Pinpoint the cell where the given text exists, returning its (x, y) midpoint coordinate. 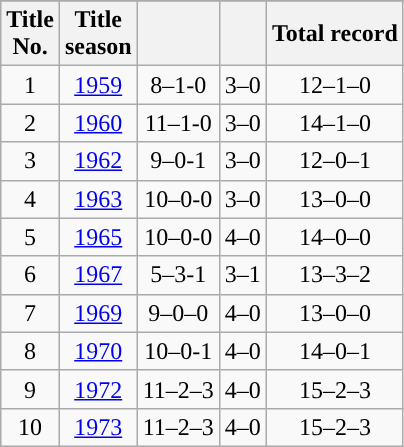
8 (30, 351)
13–3–2 (334, 275)
2 (30, 123)
14–1–0 (334, 123)
5–3-1 (178, 275)
1967 (98, 275)
8–1-0 (178, 85)
1969 (98, 313)
6 (30, 275)
10 (30, 427)
1960 (98, 123)
9–0–0 (178, 313)
1 (30, 85)
1970 (98, 351)
9–0-1 (178, 161)
3–1 (242, 275)
Total record (334, 34)
4 (30, 199)
12–1–0 (334, 85)
Title season (98, 34)
7 (30, 313)
1959 (98, 85)
14–0–1 (334, 351)
1963 (98, 199)
9 (30, 389)
14–0–0 (334, 237)
1972 (98, 389)
5 (30, 237)
1962 (98, 161)
3 (30, 161)
12–0–1 (334, 161)
1965 (98, 237)
10–0-1 (178, 351)
1973 (98, 427)
11–1-0 (178, 123)
TitleNo. (30, 34)
